For the text-containing cell, return its midpoint in [X, Y] coordinate format. 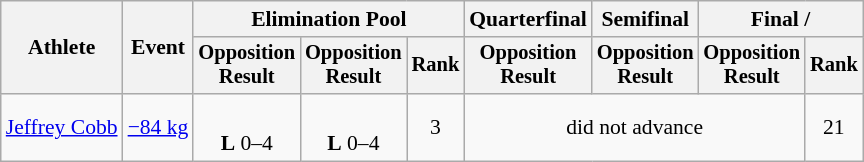
Elimination Pool [328, 19]
21 [834, 128]
−84 kg [158, 128]
Event [158, 48]
Final / [780, 19]
Athlete [62, 48]
Jeffrey Cobb [62, 128]
Quarterfinal [528, 19]
Semifinal [646, 19]
did not advance [634, 128]
3 [436, 128]
